Capture the cell that displays the provided text and extract its [X, Y] central coordinate. 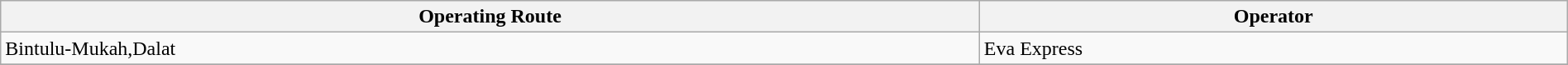
Bintulu-Mukah,Dalat [490, 48]
Operator [1274, 17]
Operating Route [490, 17]
Eva Express [1274, 48]
